Return [X, Y] of the center of cell containing provided text 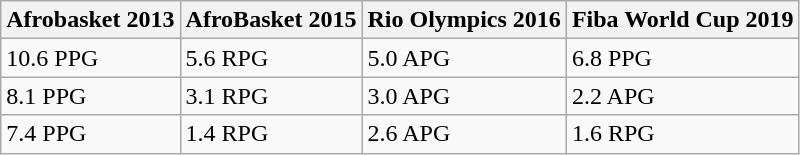
1.4 RPG [271, 134]
3.1 RPG [271, 96]
2.6 APG [464, 134]
Fiba World Cup 2019 [682, 20]
7.4 PPG [90, 134]
AfroBasket 2015 [271, 20]
Rio Olympics 2016 [464, 20]
3.0 APG [464, 96]
5.6 RPG [271, 58]
6.8 PPG [682, 58]
2.2 APG [682, 96]
1.6 RPG [682, 134]
10.6 PPG [90, 58]
5.0 APG [464, 58]
8.1 PPG [90, 96]
Afrobasket 2013 [90, 20]
